Capture the cell that displays the provided text and extract its [x, y] central coordinate. 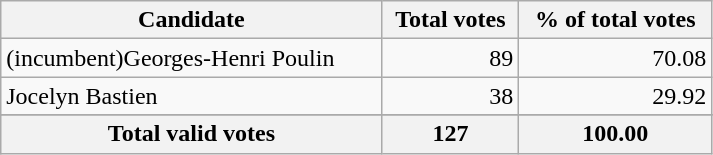
Jocelyn Bastien [192, 96]
(incumbent)Georges-Henri Poulin [192, 58]
Total valid votes [192, 134]
29.92 [616, 96]
89 [450, 58]
% of total votes [616, 20]
70.08 [616, 58]
127 [450, 134]
100.00 [616, 134]
38 [450, 96]
Candidate [192, 20]
Total votes [450, 20]
